Search for the cell housing the specified text and yield its [x, y] center coordinate. 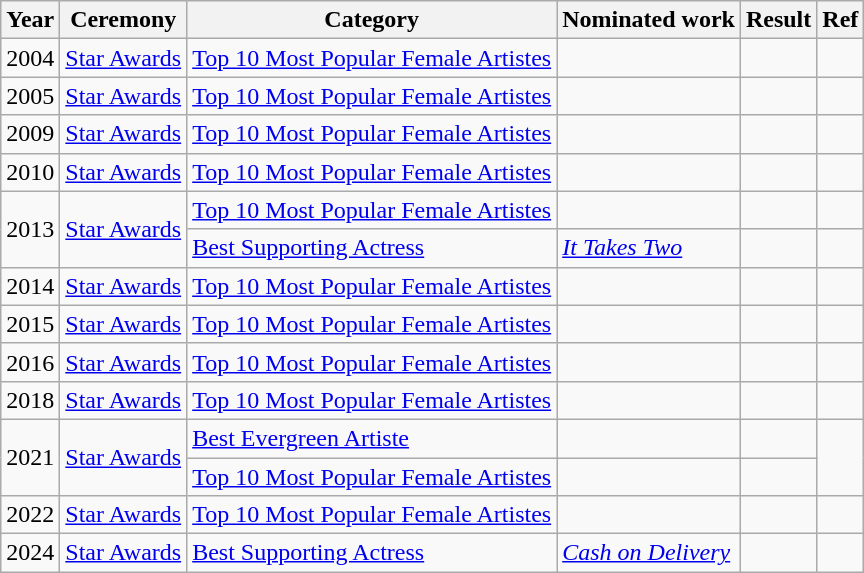
2013 [30, 229]
2009 [30, 134]
Result [778, 20]
2014 [30, 286]
2022 [30, 515]
2010 [30, 172]
Category [372, 20]
Year [30, 20]
Ceremony [124, 20]
2021 [30, 457]
It Takes Two [649, 248]
2004 [30, 58]
Cash on Delivery [649, 553]
Nominated work [649, 20]
Best Evergreen Artiste [372, 438]
2018 [30, 400]
2024 [30, 553]
2005 [30, 96]
2016 [30, 362]
2015 [30, 324]
Ref [840, 20]
